Find where the given text appears and provide that cell's center as (X, Y) coordinate. 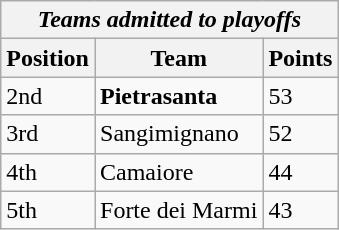
Pietrasanta (178, 96)
53 (300, 96)
4th (48, 172)
Points (300, 58)
5th (48, 210)
Teams admitted to playoffs (170, 20)
3rd (48, 134)
44 (300, 172)
Team (178, 58)
Sangimignano (178, 134)
Position (48, 58)
2nd (48, 96)
Camaiore (178, 172)
43 (300, 210)
52 (300, 134)
Forte dei Marmi (178, 210)
